Return [x, y] of the center of cell containing provided text 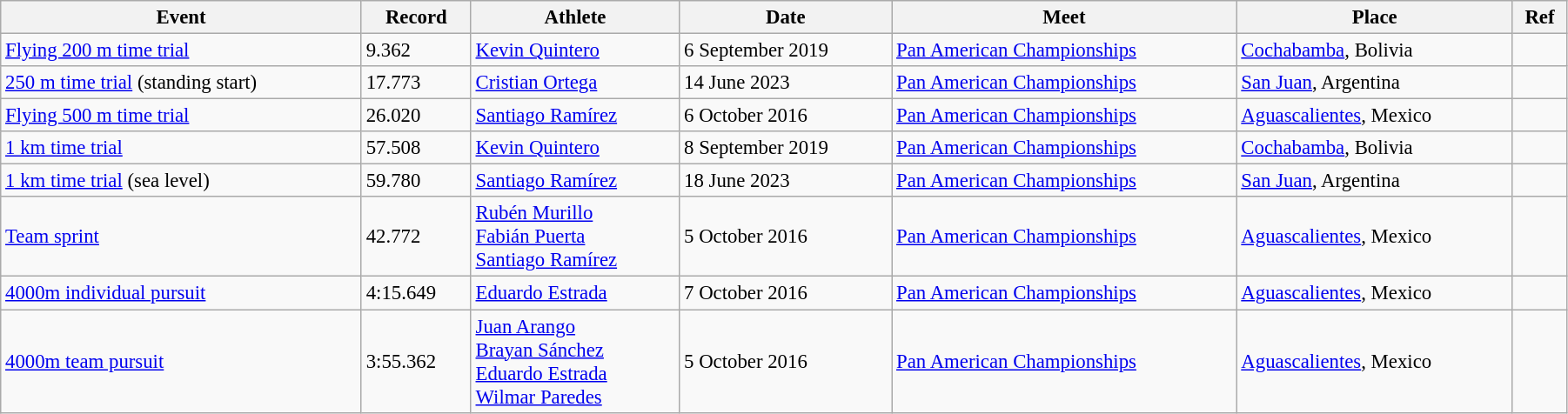
42.772 [416, 237]
4:15.649 [416, 293]
Rubén MurilloFabián PuertaSantiago Ramírez [575, 237]
6 October 2016 [786, 116]
17.773 [416, 83]
4000m individual pursuit [181, 293]
Eduardo Estrada [575, 293]
Place [1375, 17]
Record [416, 17]
Ref [1539, 17]
14 June 2023 [786, 83]
Juan ArangoBrayan SánchezEduardo EstradaWilmar Paredes [575, 362]
26.020 [416, 116]
6 September 2019 [786, 50]
57.508 [416, 148]
250 m time trial (standing start) [181, 83]
9.362 [416, 50]
7 October 2016 [786, 293]
3:55.362 [416, 362]
Flying 500 m time trial [181, 116]
Meet [1064, 17]
18 June 2023 [786, 181]
Athlete [575, 17]
59.780 [416, 181]
Cristian Ortega [575, 83]
4000m team pursuit [181, 362]
Team sprint [181, 237]
Flying 200 m time trial [181, 50]
8 September 2019 [786, 148]
1 km time trial (sea level) [181, 181]
1 km time trial [181, 148]
Date [786, 17]
Event [181, 17]
